Determine the (X, Y) coordinate at the center of the cell enclosing the given text.  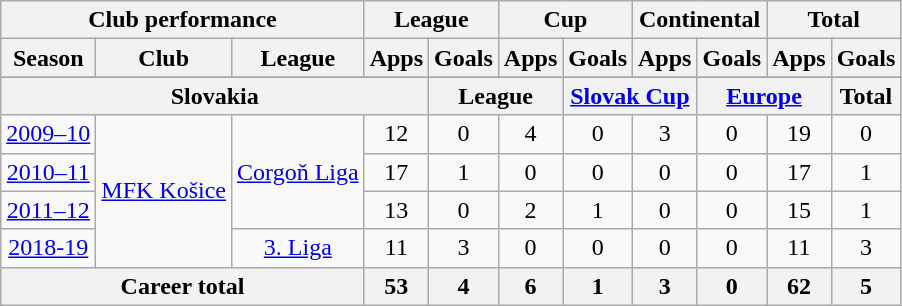
6 (530, 286)
2018-19 (48, 248)
2010–11 (48, 172)
53 (396, 286)
13 (396, 210)
Club performance (182, 20)
Continental (700, 20)
5 (866, 286)
MFK Košice (164, 191)
Corgoň Liga (298, 172)
2 (530, 210)
2009–10 (48, 134)
19 (799, 134)
Season (48, 58)
Club (164, 58)
Slovakia (215, 96)
2011–12 (48, 210)
Career total (182, 286)
Cup (565, 20)
Slovak Cup (630, 96)
3. Liga (298, 248)
Europe (764, 96)
12 (396, 134)
62 (799, 286)
15 (799, 210)
